Output the [x, y] coordinate of the center of the cell containing the given text.  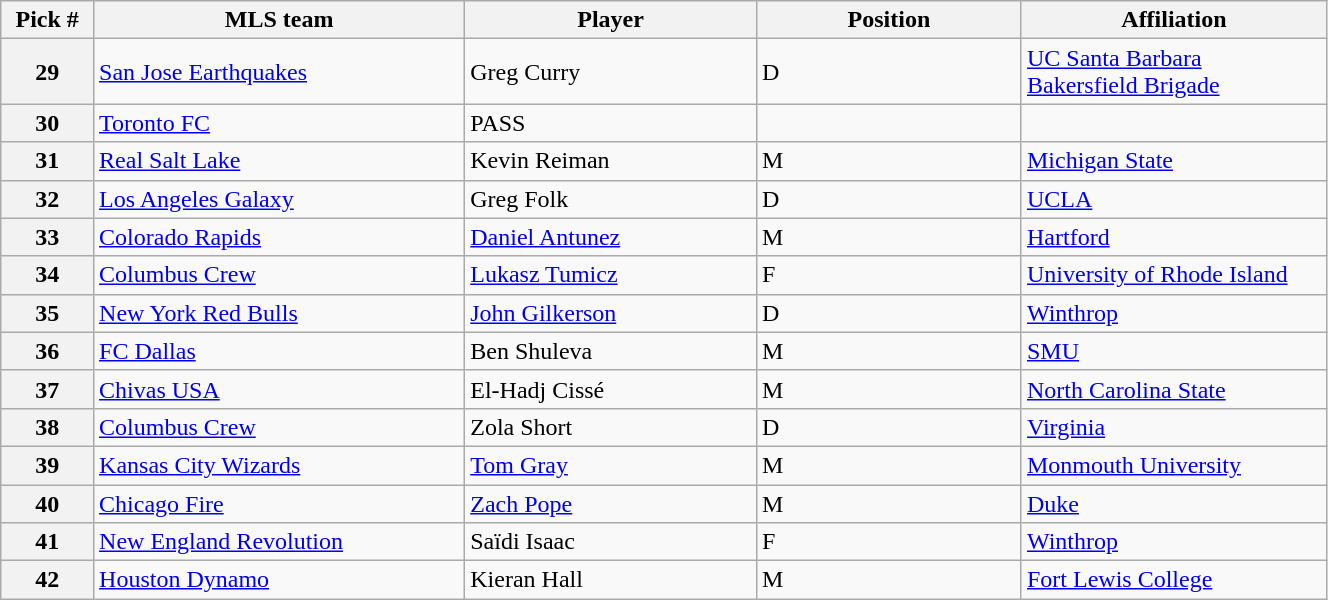
San Jose Earthquakes [280, 72]
Monmouth University [1174, 465]
Hartford [1174, 237]
North Carolina State [1174, 389]
FC Dallas [280, 351]
40 [48, 503]
Player [611, 20]
SMU [1174, 351]
33 [48, 237]
El-Hadj Cissé [611, 389]
Kansas City Wizards [280, 465]
34 [48, 275]
Zach Pope [611, 503]
Los Angeles Galaxy [280, 199]
Michigan State [1174, 161]
PASS [611, 123]
39 [48, 465]
MLS team [280, 20]
University of Rhode Island [1174, 275]
Fort Lewis College [1174, 580]
41 [48, 542]
New York Red Bulls [280, 313]
Position [888, 20]
29 [48, 72]
Toronto FC [280, 123]
37 [48, 389]
Houston Dynamo [280, 580]
Duke [1174, 503]
Greg Folk [611, 199]
UCLA [1174, 199]
Kieran Hall [611, 580]
Ben Shuleva [611, 351]
Chicago Fire [280, 503]
35 [48, 313]
Chivas USA [280, 389]
Kevin Reiman [611, 161]
Colorado Rapids [280, 237]
Daniel Antunez [611, 237]
Lukasz Tumicz [611, 275]
36 [48, 351]
John Gilkerson [611, 313]
Real Salt Lake [280, 161]
32 [48, 199]
New England Revolution [280, 542]
38 [48, 427]
Tom Gray [611, 465]
42 [48, 580]
Pick # [48, 20]
Virginia [1174, 427]
Saïdi Isaac [611, 542]
UC Santa BarbaraBakersfield Brigade [1174, 72]
Affiliation [1174, 20]
Zola Short [611, 427]
Greg Curry [611, 72]
31 [48, 161]
30 [48, 123]
